Provide the [x, y] coordinate of the cell's center where the given text is located.  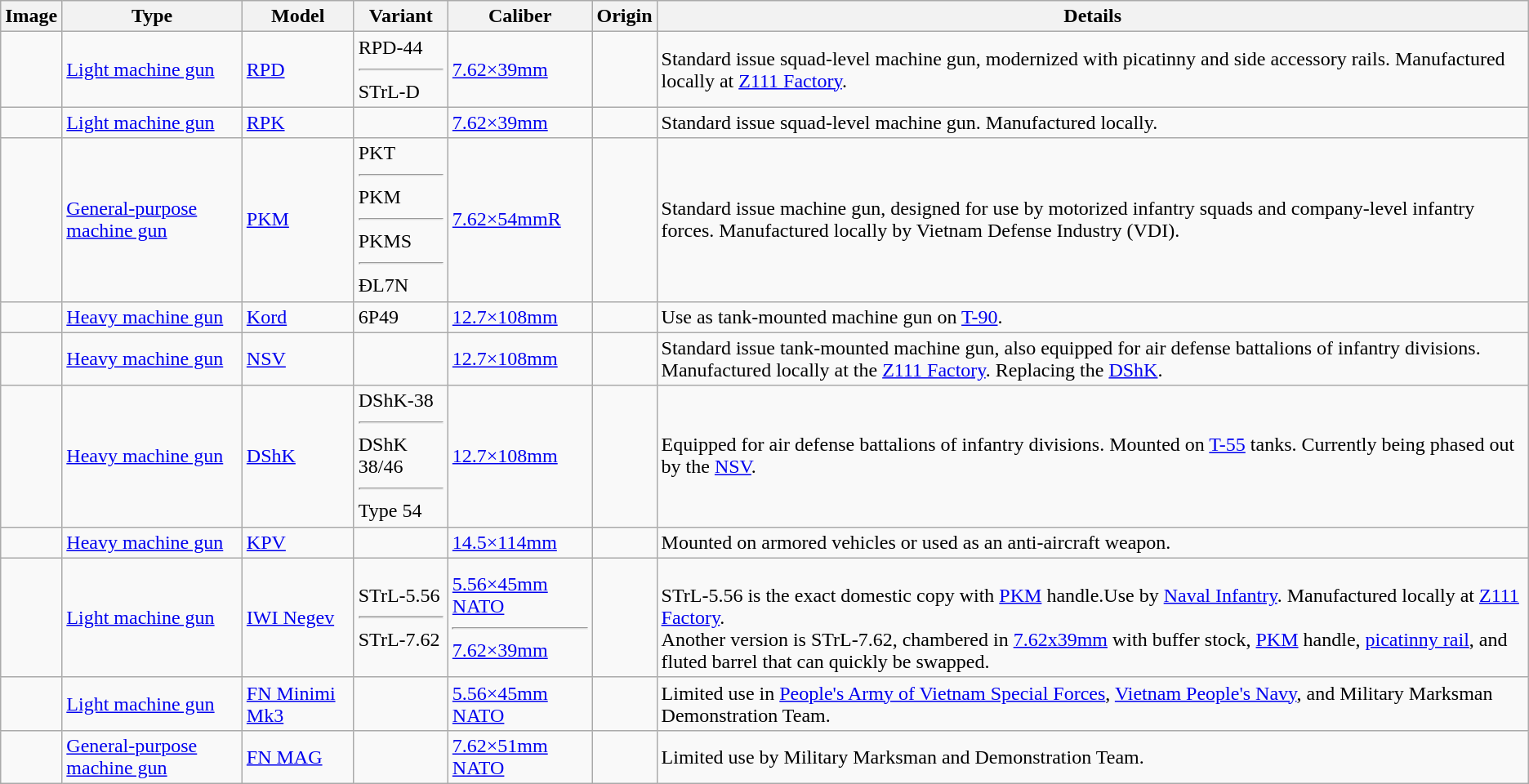
Mounted on armored vehicles or used as an anti-aircraft weapon. [1093, 542]
Variant [400, 16]
FN MAG [297, 756]
Standard issue squad-level machine gun. Manufactured locally. [1093, 122]
Use as tank-mounted machine gun on T-90. [1093, 317]
FN Minimi Mk3 [297, 704]
NSV [297, 359]
DShK-38DShK 38/46Type 54 [400, 456]
7.62×54mmR [519, 220]
5.56×45mm NATO7.62×39mm [519, 617]
Origin [624, 16]
Type [152, 16]
PKT PKM PKMSĐL7N [400, 220]
Limited use in People's Army of Vietnam Special Forces, Vietnam People's Navy, and Military Marksman Demonstration Team. [1093, 704]
STrL-5.56 STrL-7.62 [400, 617]
6P49 [400, 317]
7.62×51mm NATO [519, 756]
Equipped for air defense battalions of infantry divisions. Mounted on T-55 tanks. Currently being phased out by the NSV. [1093, 456]
RPD-44STrL-D [400, 69]
IWI Negev [297, 617]
14.5×114mm [519, 542]
RPD [297, 69]
DShK [297, 456]
Caliber [519, 16]
PKM [297, 220]
Image [31, 16]
5.56×45mm NATO [519, 704]
Standard issue squad-level machine gun, modernized with picatinny and side accessory rails. Manufactured locally at Z111 Factory. [1093, 69]
Details [1093, 16]
RPK [297, 122]
KPV [297, 542]
Kord [297, 317]
Model [297, 16]
Limited use by Military Marksman and Demonstration Team. [1093, 756]
